Detect which cell encompasses the target text, then output its (x, y) center coordinate. 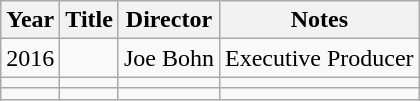
Title (90, 20)
Joe Bohn (168, 58)
Year (30, 20)
2016 (30, 58)
Executive Producer (319, 58)
Notes (319, 20)
Director (168, 20)
